Capture the cell that displays the provided text and extract its (X, Y) central coordinate. 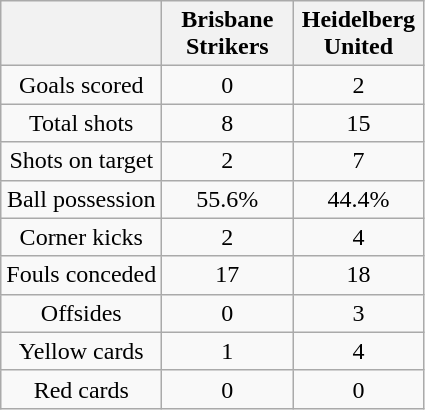
Brisbane Strikers (228, 34)
3 (358, 313)
18 (358, 275)
15 (358, 123)
17 (228, 275)
8 (228, 123)
1 (228, 351)
44.4% (358, 199)
55.6% (228, 199)
Shots on target (82, 161)
Yellow cards (82, 351)
Offsides (82, 313)
Ball possession (82, 199)
Fouls conceded (82, 275)
Heidelberg United (358, 34)
Red cards (82, 389)
Total shots (82, 123)
7 (358, 161)
Goals scored (82, 85)
Corner kicks (82, 237)
